Output the (X, Y) coordinate of the center of the cell containing the given text.  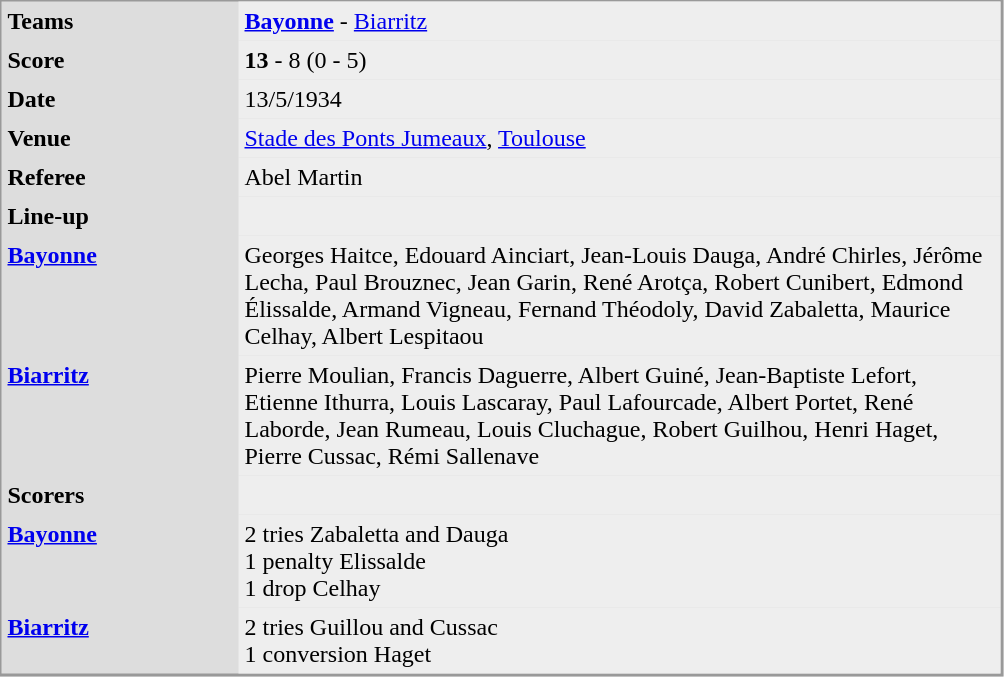
Line-up (120, 216)
Date (120, 100)
Scorers (120, 496)
2 tries Zabaletta and Dauga1 penalty Elissalde1 drop Celhay (619, 560)
Venue (120, 138)
Teams (120, 22)
13/5/1934 (619, 100)
Bayonne - Biarritz (619, 22)
Stade des Ponts Jumeaux, Toulouse (619, 138)
Abel Martin (619, 178)
Referee (120, 178)
2 tries Guillou and Cussac1 conversion Haget (619, 641)
13 - 8 (0 - 5) (619, 60)
Score (120, 60)
